Search for the cell housing the specified text and yield its [X, Y] center coordinate. 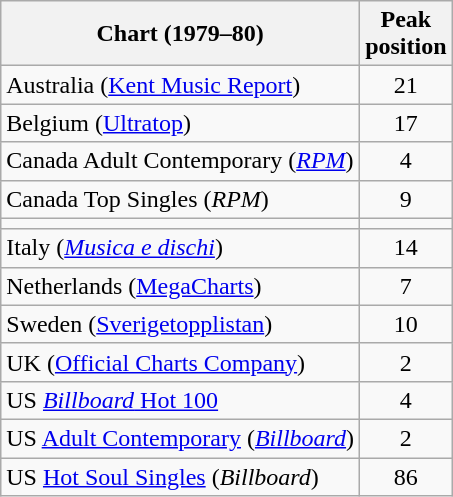
14 [406, 248]
Sweden (Sverigetopplistan) [180, 324]
10 [406, 324]
Netherlands (MegaCharts) [180, 286]
US Adult Contemporary (Billboard) [180, 438]
Canada Adult Contemporary (RPM) [180, 161]
Belgium (Ultratop) [180, 123]
Peakposition [406, 34]
9 [406, 199]
US Hot Soul Singles (Billboard) [180, 477]
Australia (Kent Music Report) [180, 85]
17 [406, 123]
86 [406, 477]
7 [406, 286]
US Billboard Hot 100 [180, 400]
UK (Official Charts Company) [180, 362]
Canada Top Singles (RPM) [180, 199]
Chart (1979–80) [180, 34]
Italy (Musica e dischi) [180, 248]
21 [406, 85]
